Identify which cell holds the provided text, then report its (x, y) central coordinate. 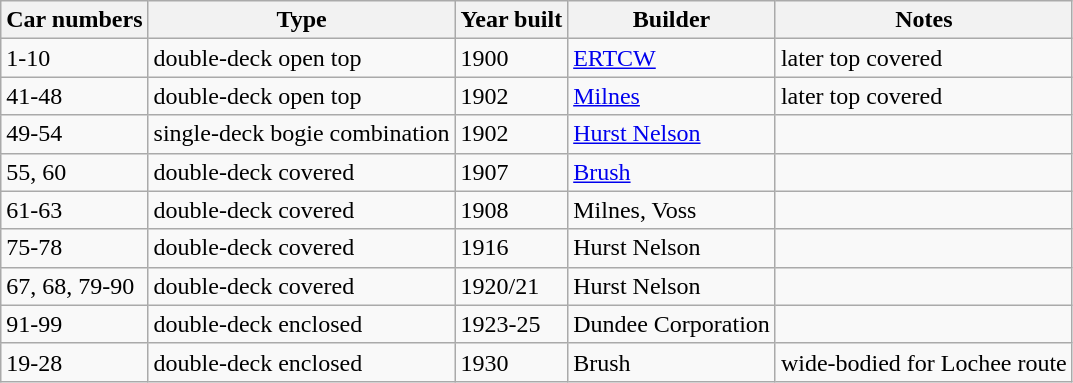
41-48 (74, 96)
1908 (512, 210)
19-28 (74, 362)
Builder (672, 20)
1916 (512, 248)
1-10 (74, 58)
Notes (924, 20)
1930 (512, 362)
1907 (512, 172)
1920/21 (512, 286)
Milnes, Voss (672, 210)
Year built (512, 20)
Milnes (672, 96)
67, 68, 79-90 (74, 286)
Type (302, 20)
1923-25 (512, 324)
single-deck bogie combination (302, 134)
ERTCW (672, 58)
Dundee Corporation (672, 324)
75-78 (74, 248)
91-99 (74, 324)
55, 60 (74, 172)
wide-bodied for Lochee route (924, 362)
1900 (512, 58)
Car numbers (74, 20)
61-63 (74, 210)
49-54 (74, 134)
